Pinpoint the cell where the given text exists, returning its [x, y] midpoint coordinate. 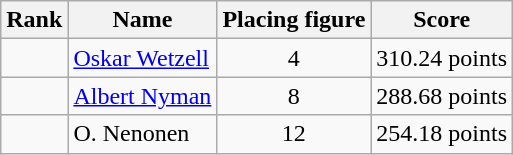
8 [294, 96]
Albert Nyman [142, 96]
O. Nenonen [142, 134]
Name [142, 20]
288.68 points [442, 96]
Placing figure [294, 20]
4 [294, 58]
Oskar Wetzell [142, 58]
254.18 points [442, 134]
12 [294, 134]
310.24 points [442, 58]
Rank [34, 20]
Score [442, 20]
